Find where the given text appears and provide that cell's center as [X, Y] coordinate. 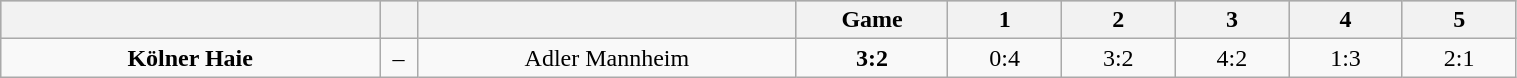
1:3 [1346, 58]
2:1 [1459, 58]
Kölner Haie [190, 58]
5 [1459, 20]
4 [1346, 20]
3 [1232, 20]
Adler Mannheim [606, 58]
Game [872, 20]
4:2 [1232, 58]
– [399, 58]
0:4 [1005, 58]
1 [1005, 20]
2 [1118, 20]
